Locate the cell with the specified text and output its [x, y] center coordinate. 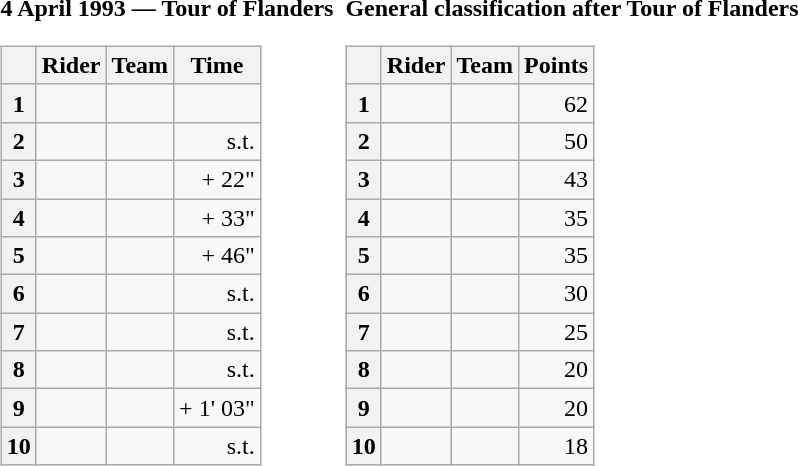
Points [556, 65]
+ 46" [218, 256]
62 [556, 103]
43 [556, 179]
+ 1' 03" [218, 408]
Time [218, 65]
+ 33" [218, 217]
18 [556, 446]
50 [556, 141]
25 [556, 332]
30 [556, 294]
+ 22" [218, 179]
